Extract the [x, y] coordinate from the center of the cell holding the provided text.  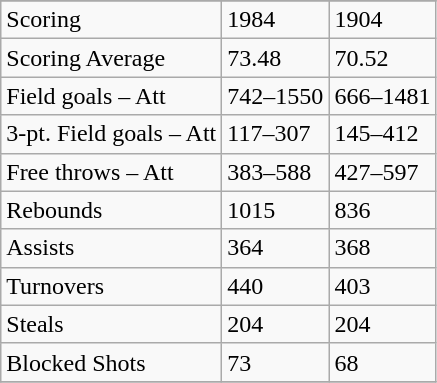
403 [382, 286]
Free throws – Att [112, 172]
1904 [382, 20]
73.48 [276, 58]
Scoring Average [112, 58]
440 [276, 286]
383–588 [276, 172]
73 [276, 362]
364 [276, 248]
68 [382, 362]
Rebounds [112, 210]
Scoring [112, 20]
368 [382, 248]
742–1550 [276, 96]
145–412 [382, 134]
1984 [276, 20]
1015 [276, 210]
836 [382, 210]
427–597 [382, 172]
3-pt. Field goals – Att [112, 134]
Blocked Shots [112, 362]
Assists [112, 248]
117–307 [276, 134]
Steals [112, 324]
70.52 [382, 58]
666–1481 [382, 96]
Field goals – Att [112, 96]
Turnovers [112, 286]
